Capture the cell that displays the provided text and extract its (x, y) central coordinate. 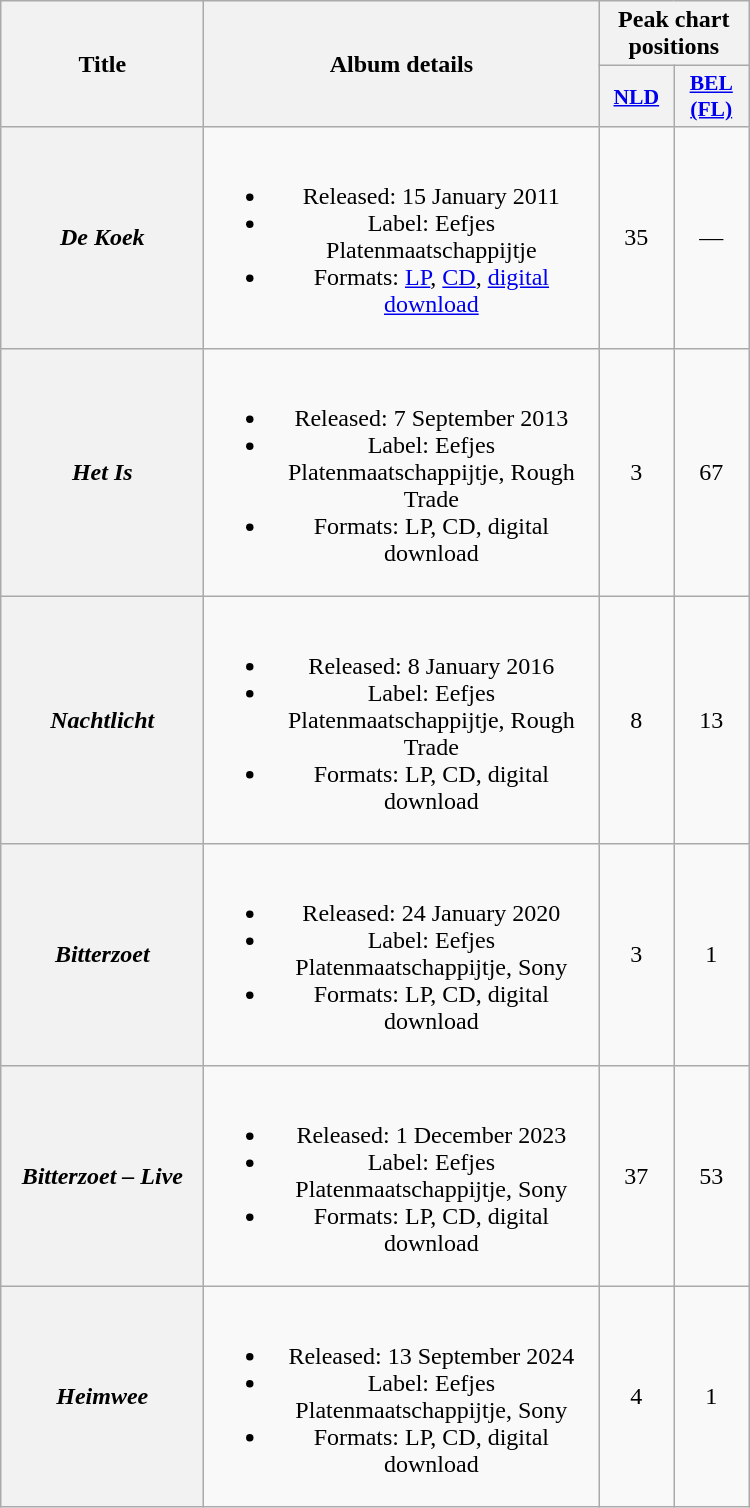
Peak chart positions (674, 34)
67 (712, 472)
Bitterzoet (102, 954)
Released: 8 January 2016Label: Eefjes Platenmaatschappijtje, Rough TradeFormats: LP, CD, digital download (402, 720)
Released: 1 December 2023Label: Eefjes Platenmaatschappijtje, SonyFormats: LP, CD, digital download (402, 1176)
Bitterzoet – Live (102, 1176)
Released: 15 January 2011Label: Eefjes PlatenmaatschappijtjeFormats: LP, CD, digital download (402, 238)
De Koek (102, 238)
4 (636, 1396)
Album details (402, 64)
Het Is (102, 472)
— (712, 238)
Nachtlicht (102, 720)
13 (712, 720)
8 (636, 720)
Released: 13 September 2024Label: Eefjes Platenmaatschappijtje, SonyFormats: LP, CD, digital download (402, 1396)
NLD (636, 96)
35 (636, 238)
Released: 7 September 2013Label: Eefjes Platenmaatschappijtje, Rough TradeFormats: LP, CD, digital download (402, 472)
BEL(FL) (712, 96)
Heimwee (102, 1396)
37 (636, 1176)
Released: 24 January 2020Label: Eefjes Platenmaatschappijtje, SonyFormats: LP, CD, digital download (402, 954)
53 (712, 1176)
Title (102, 64)
